Determine the [X, Y] coordinate at the center of the cell enclosing the given text.  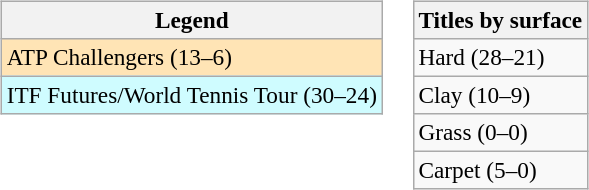
ITF Futures/World Tennis Tour (30–24) [192, 95]
Titles by surface [500, 20]
ATP Challengers (13–6) [192, 57]
Clay (10–9) [500, 95]
Grass (0–0) [500, 133]
Hard (28–21) [500, 57]
Carpet (5–0) [500, 171]
Legend [192, 20]
